Return (x, y) of the center of cell containing provided text 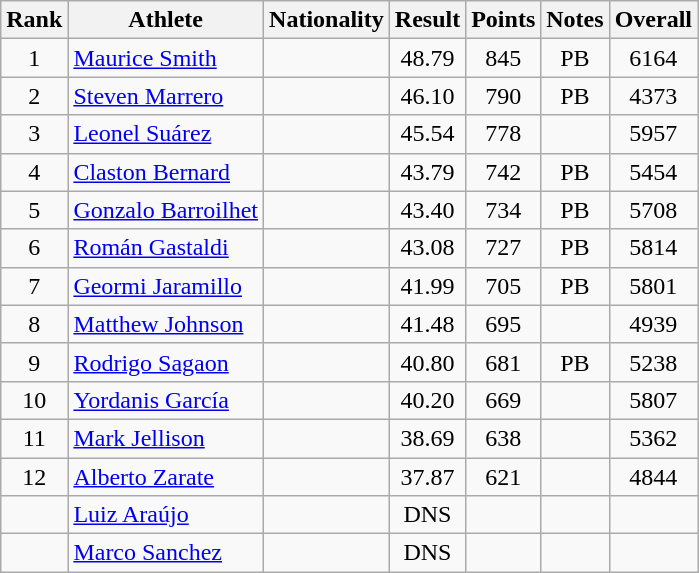
Points (504, 20)
40.80 (427, 362)
Rodrigo Sagaon (166, 362)
5238 (653, 362)
Román Gastaldi (166, 248)
7 (34, 286)
4939 (653, 324)
705 (504, 286)
Mark Jellison (166, 438)
669 (504, 400)
9 (34, 362)
Matthew Johnson (166, 324)
Luiz Araújo (166, 515)
734 (504, 210)
6 (34, 248)
6164 (653, 58)
4373 (653, 96)
Gonzalo Barroilhet (166, 210)
Overall (653, 20)
638 (504, 438)
5814 (653, 248)
5708 (653, 210)
5 (34, 210)
845 (504, 58)
742 (504, 172)
Rank (34, 20)
43.08 (427, 248)
5454 (653, 172)
11 (34, 438)
4 (34, 172)
5801 (653, 286)
790 (504, 96)
37.87 (427, 477)
681 (504, 362)
4844 (653, 477)
Athlete (166, 20)
695 (504, 324)
41.48 (427, 324)
5807 (653, 400)
Claston Bernard (166, 172)
38.69 (427, 438)
12 (34, 477)
45.54 (427, 134)
621 (504, 477)
41.99 (427, 286)
8 (34, 324)
1 (34, 58)
Maurice Smith (166, 58)
48.79 (427, 58)
46.10 (427, 96)
40.20 (427, 400)
Notes (575, 20)
Nationality (327, 20)
Geormi Jaramillo (166, 286)
Marco Sanchez (166, 553)
Alberto Zarate (166, 477)
Leonel Suárez (166, 134)
2 (34, 96)
727 (504, 248)
43.40 (427, 210)
43.79 (427, 172)
5957 (653, 134)
778 (504, 134)
10 (34, 400)
Yordanis García (166, 400)
3 (34, 134)
Steven Marrero (166, 96)
5362 (653, 438)
Result (427, 20)
